Find where the given text appears and provide that cell's center as [X, Y] coordinate. 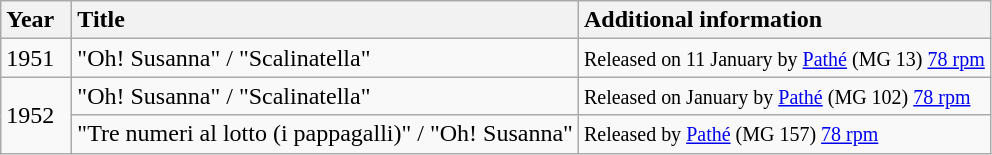
"Tre numeri al lotto (i pappagalli)" / "Oh! Susanna" [326, 134]
Released by Pathé (MG 157) 78 rpm [784, 134]
Year [36, 20]
1952 [36, 115]
Additional information [784, 20]
1951 [36, 58]
Title [326, 20]
Released on 11 January by Pathé (MG 13) 78 rpm [784, 58]
Released on January by Pathé (MG 102) 78 rpm [784, 96]
